Return (x, y) of the center of cell containing provided text 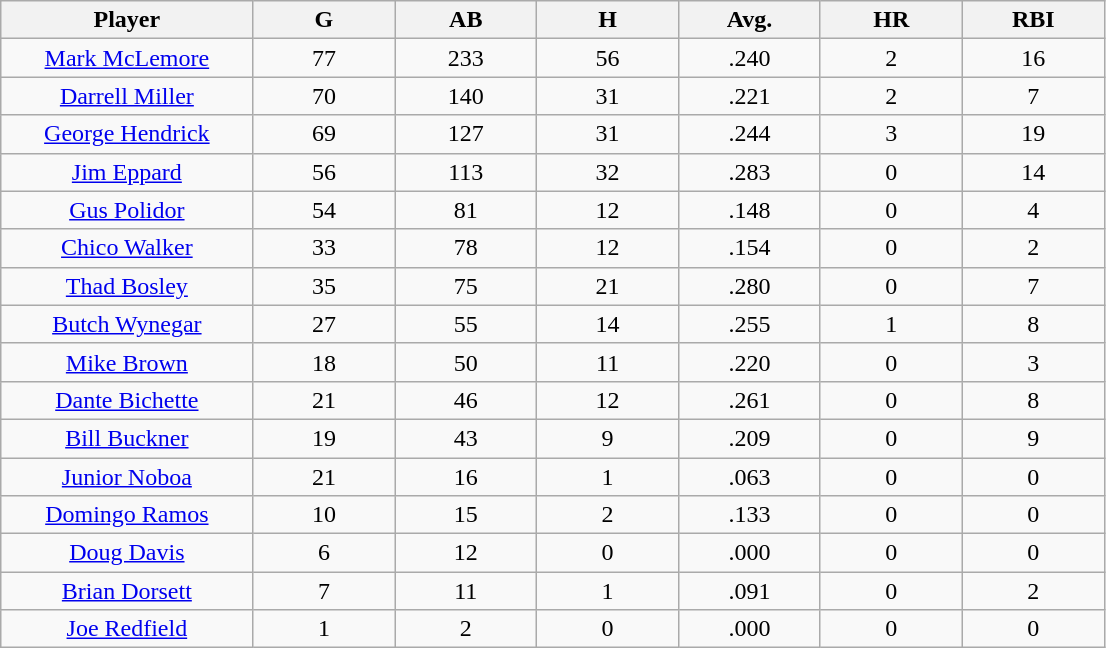
Brian Dorsett (127, 591)
Thad Bosley (127, 286)
.280 (750, 286)
Joe Redfield (127, 629)
54 (324, 210)
.063 (750, 477)
55 (466, 324)
113 (466, 172)
.255 (750, 324)
RBI (1033, 20)
127 (466, 134)
AB (466, 20)
233 (466, 58)
H (608, 20)
.091 (750, 591)
Bill Buckner (127, 438)
Domingo Ramos (127, 515)
50 (466, 362)
.148 (750, 210)
75 (466, 286)
Doug Davis (127, 553)
.221 (750, 96)
27 (324, 324)
Darrell Miller (127, 96)
.240 (750, 58)
15 (466, 515)
81 (466, 210)
Chico Walker (127, 248)
6 (324, 553)
.261 (750, 400)
G (324, 20)
32 (608, 172)
78 (466, 248)
70 (324, 96)
Dante Bichette (127, 400)
.133 (750, 515)
Mark McLemore (127, 58)
.154 (750, 248)
.209 (750, 438)
77 (324, 58)
69 (324, 134)
4 (1033, 210)
140 (466, 96)
18 (324, 362)
Butch Wynegar (127, 324)
Avg. (750, 20)
HR (891, 20)
Mike Brown (127, 362)
.244 (750, 134)
George Hendrick (127, 134)
.283 (750, 172)
Junior Noboa (127, 477)
Player (127, 20)
35 (324, 286)
46 (466, 400)
10 (324, 515)
43 (466, 438)
Jim Eppard (127, 172)
Gus Polidor (127, 210)
.220 (750, 362)
33 (324, 248)
